Output the [X, Y] coordinate of the center of the cell containing the given text.  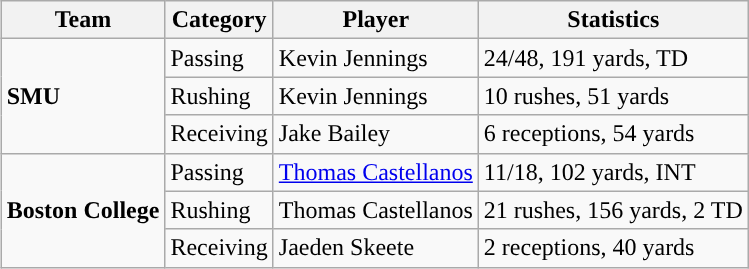
Jake Bailey [376, 134]
Boston College [83, 210]
Category [219, 20]
24/48, 191 yards, TD [613, 58]
2 receptions, 40 yards [613, 248]
Statistics [613, 20]
Team [83, 20]
10 rushes, 51 yards [613, 96]
11/18, 102 yards, INT [613, 172]
21 rushes, 156 yards, 2 TD [613, 210]
Jaeden Skeete [376, 248]
Player [376, 20]
SMU [83, 96]
6 receptions, 54 yards [613, 134]
